Locate the cell with the specified text and output its (x, y) center coordinate. 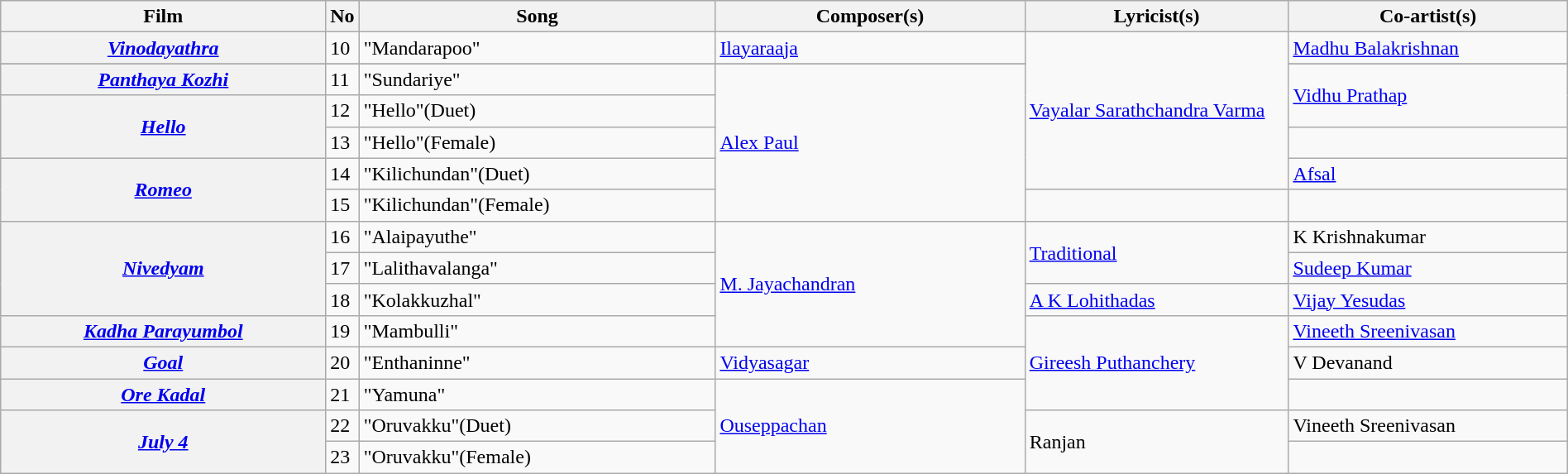
Vidyasagar (870, 362)
K Krishnakumar (1427, 237)
Kadha Parayumbol (164, 331)
"Oruvakku"(Duet) (538, 426)
21 (342, 395)
"Enthaninne" (538, 362)
No (342, 17)
Gireesh Puthanchery (1156, 362)
V Devanand (1427, 362)
Alex Paul (870, 142)
Nivedyam (164, 268)
19 (342, 331)
11 (342, 79)
15 (342, 205)
"Kolakkuzhal" (538, 299)
Vayalar Sarathchandra Varma (1156, 111)
Vinodayathra (164, 48)
"Yamuna" (538, 395)
Hello (164, 127)
Ouseppachan (870, 426)
Madhu Balakrishnan (1427, 48)
Lyricist(s) (1156, 17)
Co-artist(s) (1427, 17)
M. Jayachandran (870, 284)
12 (342, 111)
13 (342, 142)
Vidhu Prathap (1427, 95)
Ilayaraaja (870, 48)
18 (342, 299)
"Kilichundan"(Duet) (538, 174)
Sudeep Kumar (1427, 268)
"Oruvakku"(Female) (538, 457)
Vijay Yesudas (1427, 299)
"Kilichundan"(Female) (538, 205)
Composer(s) (870, 17)
20 (342, 362)
"Mambulli" (538, 331)
"Mandarapoo" (538, 48)
23 (342, 457)
Song (538, 17)
Ore Kadal (164, 395)
July 4 (164, 442)
"Lalithavalanga" (538, 268)
22 (342, 426)
Ranjan (1156, 442)
10 (342, 48)
Romeo (164, 189)
"Hello"(Female) (538, 142)
Goal (164, 362)
"Hello"(Duet) (538, 111)
"Alaipayuthe" (538, 237)
17 (342, 268)
A K Lohithadas (1156, 299)
Panthaya Kozhi (164, 79)
Afsal (1427, 174)
14 (342, 174)
Traditional (1156, 252)
16 (342, 237)
Film (164, 17)
"Sundariye" (538, 79)
